Return [X, Y] of the center of cell containing provided text 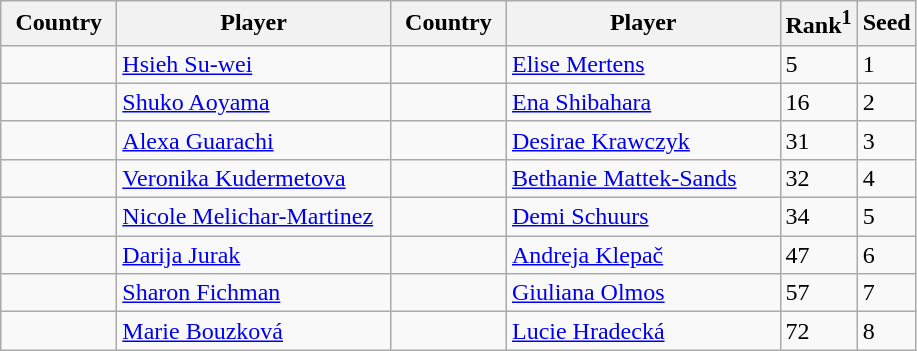
34 [818, 217]
Andreja Klepač [643, 255]
Veronika Kudermetova [254, 178]
8 [886, 331]
3 [886, 140]
72 [818, 331]
47 [818, 255]
Demi Schuurs [643, 217]
2 [886, 102]
Hsieh Su-wei [254, 64]
Elise Mertens [643, 64]
Seed [886, 24]
Sharon Fichman [254, 293]
Shuko Aoyama [254, 102]
16 [818, 102]
1 [886, 64]
Nicole Melichar-Martinez [254, 217]
57 [818, 293]
Ena Shibahara [643, 102]
Darija Jurak [254, 255]
31 [818, 140]
Lucie Hradecká [643, 331]
32 [818, 178]
Desirae Krawczyk [643, 140]
4 [886, 178]
Alexa Guarachi [254, 140]
Rank1 [818, 24]
7 [886, 293]
6 [886, 255]
Marie Bouzková [254, 331]
Giuliana Olmos [643, 293]
Bethanie Mattek-Sands [643, 178]
